Determine the (x, y) coordinate at the center of the cell enclosing the given text.  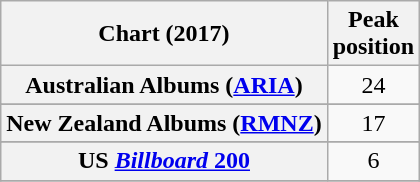
Peak position (373, 34)
US Billboard 200 (164, 161)
Australian Albums (ARIA) (164, 85)
6 (373, 161)
New Zealand Albums (RMNZ) (164, 123)
24 (373, 85)
Chart (2017) (164, 34)
17 (373, 123)
